Scan for the cell matching the given text and deliver its [X, Y] coordinate at center. 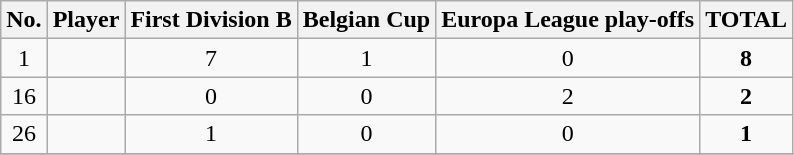
26 [24, 134]
Belgian Cup [366, 20]
First Division B [211, 20]
16 [24, 96]
TOTAL [746, 20]
7 [211, 58]
8 [746, 58]
No. [24, 20]
Europa League play-offs [568, 20]
Player [86, 20]
